Return (X, Y) of the center of cell containing provided text 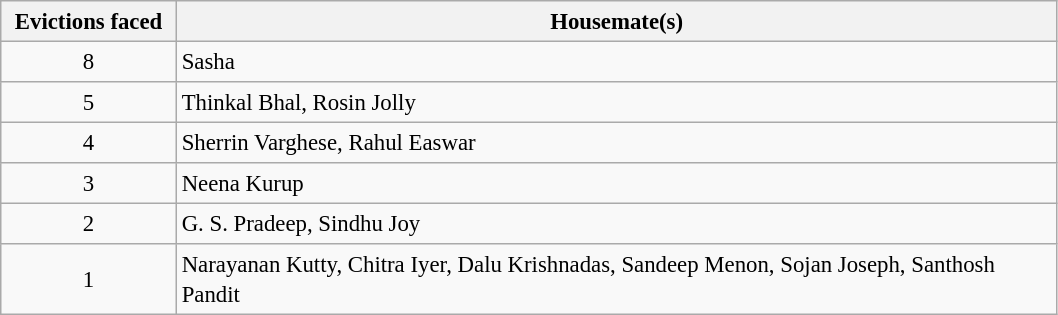
Housemate(s) (616, 22)
4 (89, 144)
3 (89, 184)
1 (89, 280)
8 (89, 62)
5 (89, 102)
Thinkal Bhal, Rosin Jolly (616, 102)
2 (89, 224)
Narayanan Kutty, Chitra Iyer, Dalu Krishnadas, Sandeep Menon, Sojan Joseph, Santhosh Pandit (616, 280)
Neena Kurup (616, 184)
G. S. Pradeep, Sindhu Joy (616, 224)
Sherrin Varghese, Rahul Easwar (616, 144)
Evictions faced (89, 22)
Sasha (616, 62)
